From the cell containing the given text, extract its center point as (x, y) coordinate. 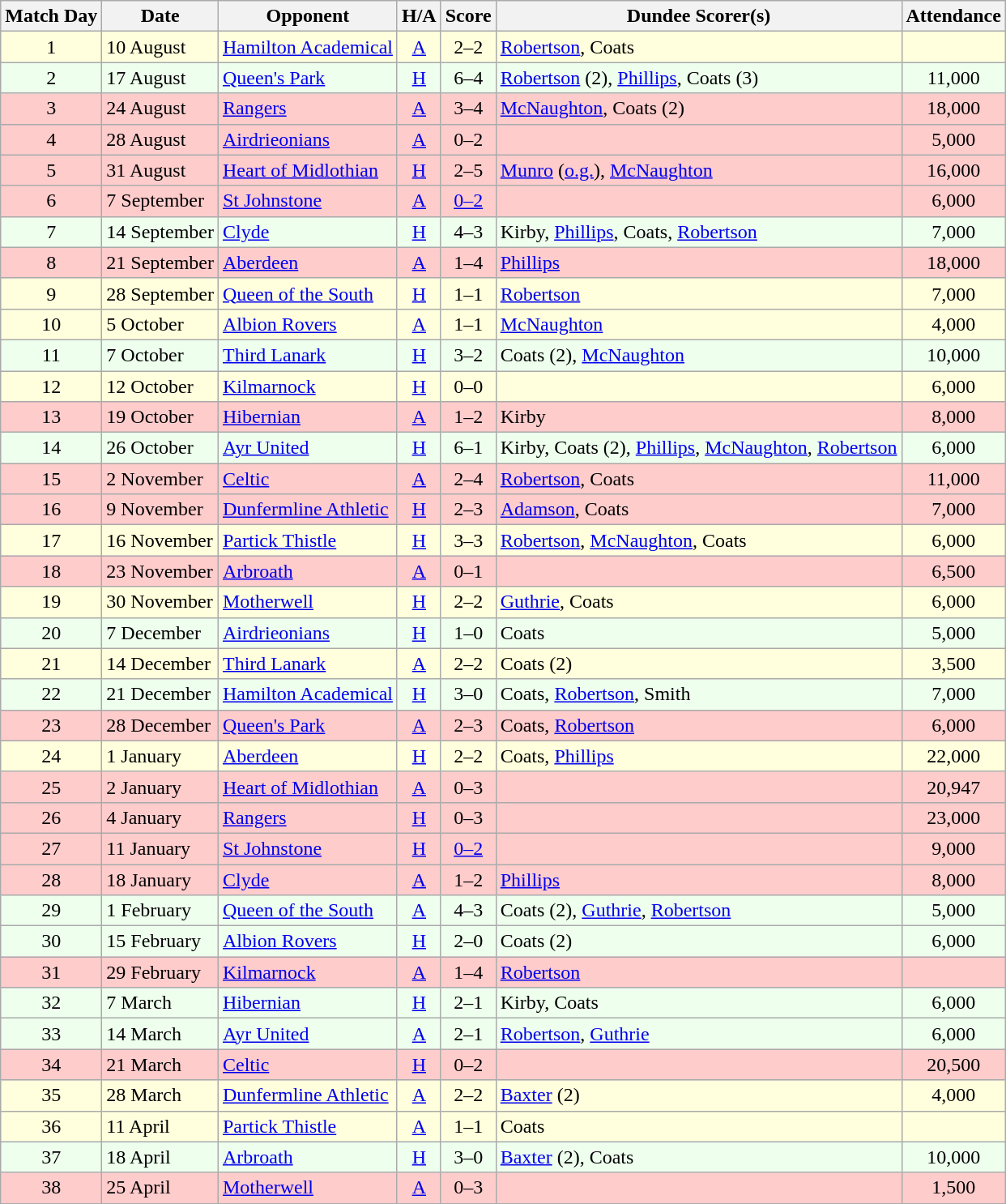
21 March (160, 1065)
Guthrie, Coats (698, 602)
0–0 (468, 386)
36 (52, 1126)
Dundee Scorer(s) (698, 16)
19 October (160, 417)
25 April (160, 1188)
H/A (419, 16)
16,000 (953, 170)
1 February (160, 911)
16 November (160, 540)
6,500 (953, 571)
17 August (160, 78)
32 (52, 1003)
23 November (160, 571)
Coats (2), McNaughton (698, 355)
7 March (160, 1003)
6–1 (468, 448)
29 (52, 911)
10 August (160, 47)
3–2 (468, 355)
17 (52, 540)
Baxter (2), Coats (698, 1157)
Coats (2), Guthrie, Robertson (698, 911)
2–5 (468, 170)
33 (52, 1034)
27 (52, 848)
7 October (160, 355)
14 December (160, 664)
7 September (160, 201)
0–1 (468, 571)
28 September (160, 293)
31 August (160, 170)
9 November (160, 510)
7 (52, 232)
8 (52, 263)
11 (52, 355)
Kirby (698, 417)
5 (52, 170)
1 (52, 47)
5 October (160, 324)
Kirby, Coats (698, 1003)
19 (52, 602)
14 September (160, 232)
12 (52, 386)
38 (52, 1188)
37 (52, 1157)
Munro (o.g.), McNaughton (698, 170)
Date (160, 16)
35 (52, 1095)
28 August (160, 139)
6 (52, 201)
22,000 (953, 756)
Robertson, McNaughton, Coats (698, 540)
McNaughton, Coats (2) (698, 109)
Baxter (2) (698, 1095)
14 (52, 448)
20,947 (953, 787)
2 November (160, 479)
21 December (160, 694)
Coats, Robertson, Smith (698, 694)
Kirby, Coats (2), Phillips, McNaughton, Robertson (698, 448)
Match Day (52, 16)
11 January (160, 848)
Coats, Phillips (698, 756)
2–0 (468, 941)
10 (52, 324)
4 January (160, 818)
21 September (160, 263)
34 (52, 1065)
29 February (160, 972)
12 October (160, 386)
22 (52, 694)
18 (52, 571)
20 (52, 633)
3–3 (468, 540)
11 April (160, 1126)
15 (52, 479)
4 (52, 139)
Adamson, Coats (698, 510)
3,500 (953, 664)
26 October (160, 448)
Coats, Robertson (698, 725)
24 August (160, 109)
25 (52, 787)
1–0 (468, 633)
Opponent (308, 16)
30 November (160, 602)
2 January (160, 787)
2 (52, 78)
9,000 (953, 848)
20,500 (953, 1065)
Score (468, 16)
13 (52, 417)
1,500 (953, 1188)
28 December (160, 725)
28 March (160, 1095)
3 (52, 109)
3–4 (468, 109)
16 (52, 510)
Attendance (953, 16)
6–4 (468, 78)
28 (52, 879)
7 December (160, 633)
18 April (160, 1157)
14 March (160, 1034)
15 February (160, 941)
9 (52, 293)
24 (52, 756)
23,000 (953, 818)
Robertson (2), Phillips, Coats (3) (698, 78)
1 January (160, 756)
18 January (160, 879)
McNaughton (698, 324)
23 (52, 725)
Robertson, Guthrie (698, 1034)
21 (52, 664)
26 (52, 818)
30 (52, 941)
31 (52, 972)
Kirby, Phillips, Coats, Robertson (698, 232)
2–4 (468, 479)
